Return the [X, Y] coordinate for the center point of the cell that contains the specified text.  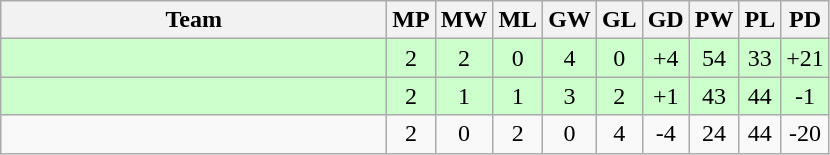
-4 [666, 134]
PL [760, 20]
GD [666, 20]
+4 [666, 58]
43 [714, 96]
GL [619, 20]
-20 [806, 134]
GW [570, 20]
3 [570, 96]
-1 [806, 96]
+1 [666, 96]
ML [518, 20]
33 [760, 58]
Team [194, 20]
PW [714, 20]
MW [464, 20]
MP [411, 20]
24 [714, 134]
+21 [806, 58]
PD [806, 20]
54 [714, 58]
